For the text-containing cell, return its midpoint in [x, y] coordinate format. 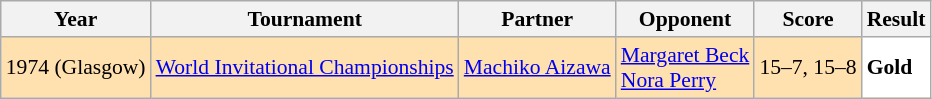
Result [896, 19]
Partner [538, 19]
Year [76, 19]
Gold [896, 68]
15–7, 15–8 [808, 68]
Score [808, 19]
1974 (Glasgow) [76, 68]
Margaret Beck Nora Perry [686, 68]
Tournament [305, 19]
World Invitational Championships [305, 68]
Opponent [686, 19]
Machiko Aizawa [538, 68]
